From the cell containing the given text, extract its center point as [x, y] coordinate. 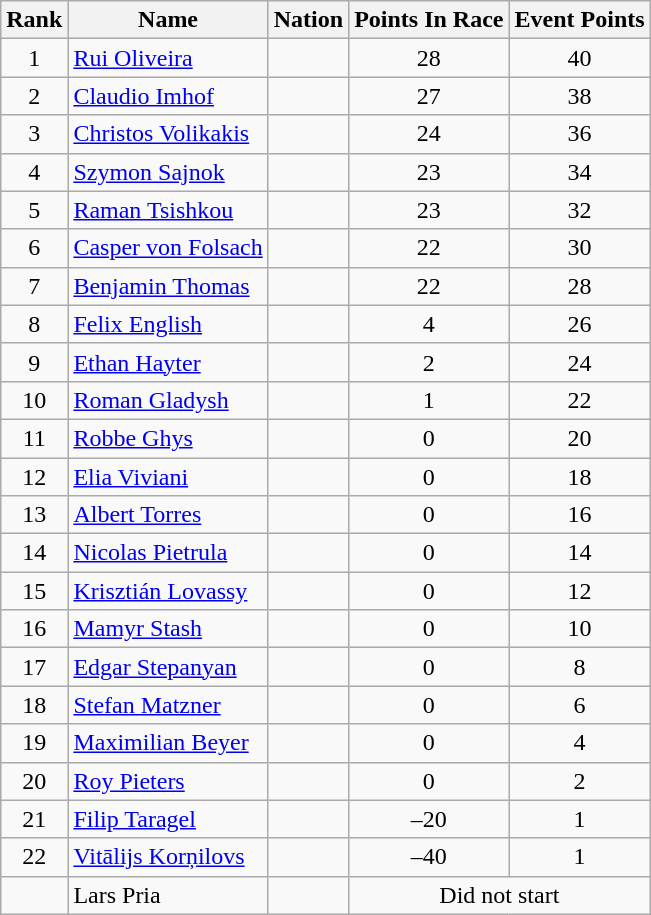
21 [34, 819]
30 [580, 248]
11 [34, 438]
Christos Volikakis [168, 134]
–40 [429, 857]
Rank [34, 20]
32 [580, 210]
Ethan Hayter [168, 362]
17 [34, 667]
15 [34, 591]
Name [168, 20]
Albert Torres [168, 515]
19 [34, 743]
Elia Viviani [168, 477]
27 [429, 96]
Roy Pieters [168, 781]
Krisztián Lovassy [168, 591]
Nicolas Pietrula [168, 553]
Benjamin Thomas [168, 286]
5 [34, 210]
Points In Race [429, 20]
Filip Taragel [168, 819]
Raman Tsishkou [168, 210]
9 [34, 362]
Event Points [580, 20]
Rui Oliveira [168, 58]
Nation [308, 20]
36 [580, 134]
Roman Gladysh [168, 400]
Casper von Folsach [168, 248]
–20 [429, 819]
3 [34, 134]
Robbe Ghys [168, 438]
Vitālijs Korņilovs [168, 857]
40 [580, 58]
34 [580, 172]
7 [34, 286]
Stefan Matzner [168, 705]
Maximilian Beyer [168, 743]
38 [580, 96]
26 [580, 324]
Edgar Stepanyan [168, 667]
Lars Pria [168, 895]
Mamyr Stash [168, 629]
Felix English [168, 324]
13 [34, 515]
Szymon Sajnok [168, 172]
Did not start [500, 895]
Claudio Imhof [168, 96]
